Provide the [X, Y] coordinate of the cell's center where the given text is located.  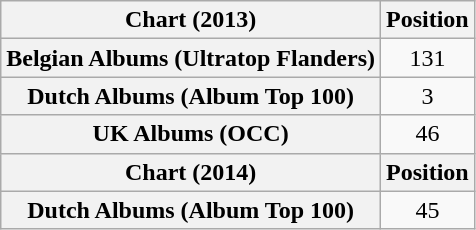
UK Albums (OCC) [191, 134]
131 [428, 58]
45 [428, 210]
Belgian Albums (Ultratop Flanders) [191, 58]
Chart (2013) [191, 20]
46 [428, 134]
3 [428, 96]
Chart (2014) [191, 172]
